Provide the (x, y) coordinate of the cell's center where the given text is located.  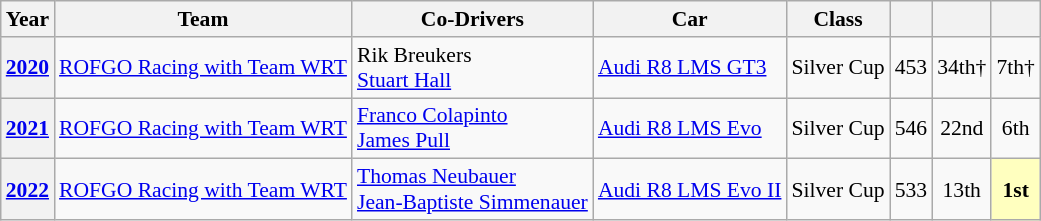
453 (912, 68)
22nd (962, 128)
13th (962, 190)
7th† (1016, 68)
546 (912, 128)
Co-Drivers (472, 19)
Audi R8 LMS Evo (690, 128)
Thomas Neubauer Jean-Baptiste Simmenauer (472, 190)
34th† (962, 68)
2021 (28, 128)
2020 (28, 68)
Year (28, 19)
1st (1016, 190)
Franco Colapinto James Pull (472, 128)
Class (838, 19)
6th (1016, 128)
2022 (28, 190)
Team (203, 19)
Car (690, 19)
533 (912, 190)
Audi R8 LMS Evo II (690, 190)
Rik Breukers Stuart Hall (472, 68)
Audi R8 LMS GT3 (690, 68)
